Return (x, y) of the center of cell containing provided text 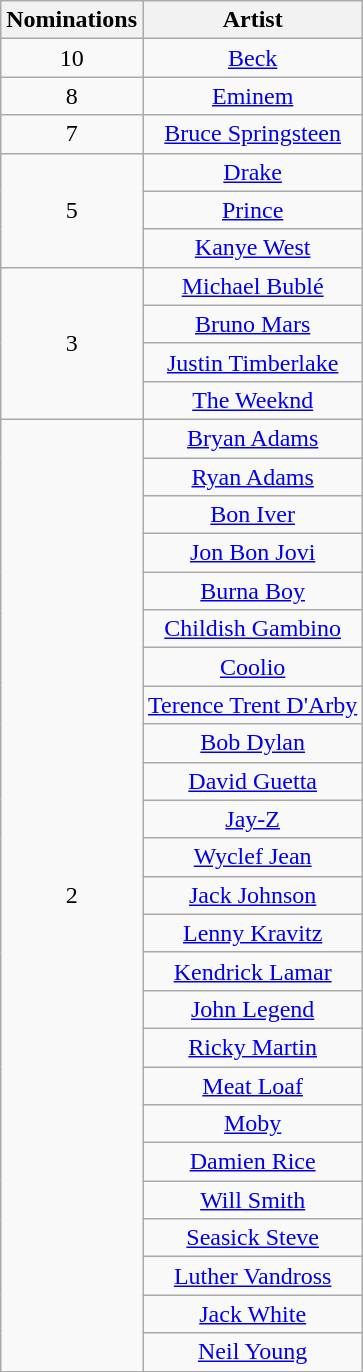
Bob Dylan (252, 743)
Burna Boy (252, 591)
David Guetta (252, 781)
Bon Iver (252, 515)
Jack White (252, 1314)
Moby (252, 1124)
Jon Bon Jovi (252, 553)
Nominations (72, 20)
Seasick Steve (252, 1238)
Bryan Adams (252, 438)
Eminem (252, 96)
Wyclef Jean (252, 857)
5 (72, 210)
Neil Young (252, 1352)
Kendrick Lamar (252, 971)
Prince (252, 210)
John Legend (252, 1009)
Beck (252, 58)
Will Smith (252, 1200)
3 (72, 343)
Damien Rice (252, 1162)
Terence Trent D'Arby (252, 705)
Bruce Springsteen (252, 134)
Kanye West (252, 248)
Meat Loaf (252, 1085)
The Weeknd (252, 400)
Ryan Adams (252, 477)
7 (72, 134)
Coolio (252, 667)
Childish Gambino (252, 629)
Justin Timberlake (252, 362)
10 (72, 58)
Artist (252, 20)
Drake (252, 172)
Michael Bublé (252, 286)
Jay-Z (252, 819)
Bruno Mars (252, 324)
8 (72, 96)
Lenny Kravitz (252, 933)
Luther Vandross (252, 1276)
Ricky Martin (252, 1047)
2 (72, 895)
Jack Johnson (252, 895)
